Pinpoint the cell where the given text exists, returning its [x, y] midpoint coordinate. 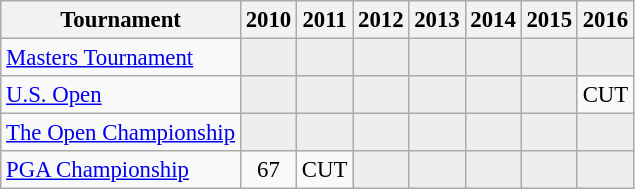
U.S. Open [121, 95]
2013 [437, 20]
2011 [325, 20]
PGA Championship [121, 170]
2015 [549, 20]
2010 [268, 20]
The Open Championship [121, 133]
67 [268, 170]
Masters Tournament [121, 58]
2012 [381, 20]
2014 [493, 20]
2016 [605, 20]
Tournament [121, 20]
